Determine the [X, Y] coordinate at the center of the cell enclosing the given text.  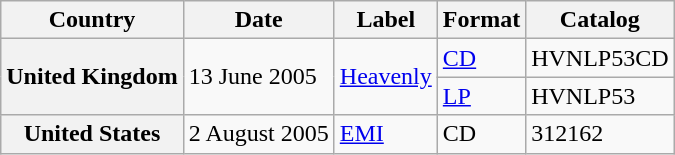
Format [481, 20]
Date [258, 20]
312162 [600, 134]
Label [386, 20]
13 June 2005 [258, 77]
Country [92, 20]
LP [481, 96]
United States [92, 134]
Catalog [600, 20]
Heavenly [386, 77]
EMI [386, 134]
2 August 2005 [258, 134]
HVNLP53CD [600, 58]
United Kingdom [92, 77]
HVNLP53 [600, 96]
